Extract the (X, Y) coordinate from the center of the cell holding the provided text.  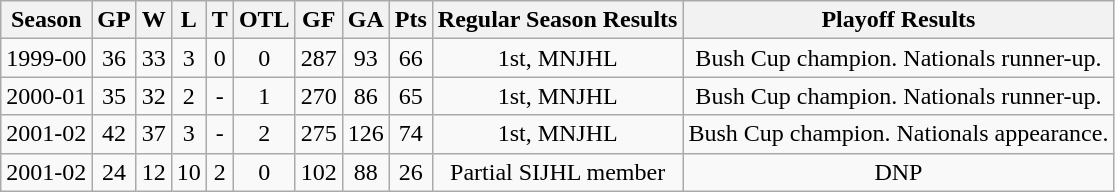
Season (46, 20)
93 (366, 58)
88 (366, 172)
10 (188, 172)
275 (318, 134)
Bush Cup champion. Nationals appearance. (898, 134)
126 (366, 134)
74 (410, 134)
102 (318, 172)
24 (114, 172)
T (220, 20)
287 (318, 58)
L (188, 20)
35 (114, 96)
42 (114, 134)
GA (366, 20)
OTL (264, 20)
86 (366, 96)
GP (114, 20)
270 (318, 96)
GF (318, 20)
36 (114, 58)
33 (154, 58)
66 (410, 58)
37 (154, 134)
Partial SIJHL member (558, 172)
26 (410, 172)
32 (154, 96)
DNP (898, 172)
2000-01 (46, 96)
W (154, 20)
Playoff Results (898, 20)
1 (264, 96)
65 (410, 96)
12 (154, 172)
Pts (410, 20)
Regular Season Results (558, 20)
1999-00 (46, 58)
